Scan for the cell matching the given text and deliver its (X, Y) coordinate at center. 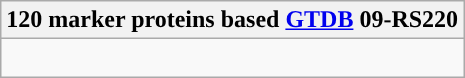
120 marker proteins based GTDB 09-RS220 (232, 20)
